Determine the (x, y) coordinate at the center of the cell enclosing the given text.  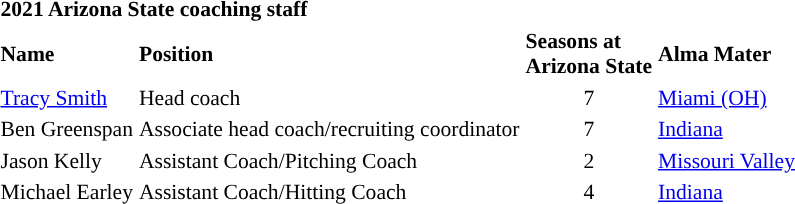
Seasons atArizona State (588, 53)
Head coach (329, 98)
Position (329, 53)
Assistant Coach/Pitching Coach (329, 160)
2 (588, 160)
Associate head coach/recruiting coordinator (329, 129)
